Pinpoint the cell where the given text exists, returning its [X, Y] midpoint coordinate. 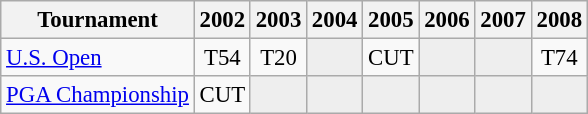
2002 [222, 20]
2008 [559, 20]
2006 [447, 20]
T54 [222, 58]
U.S. Open [98, 58]
PGA Championship [98, 95]
2005 [391, 20]
2003 [278, 20]
T74 [559, 58]
T20 [278, 58]
2007 [503, 20]
2004 [335, 20]
Tournament [98, 20]
